Capture the cell that displays the provided text and extract its (x, y) central coordinate. 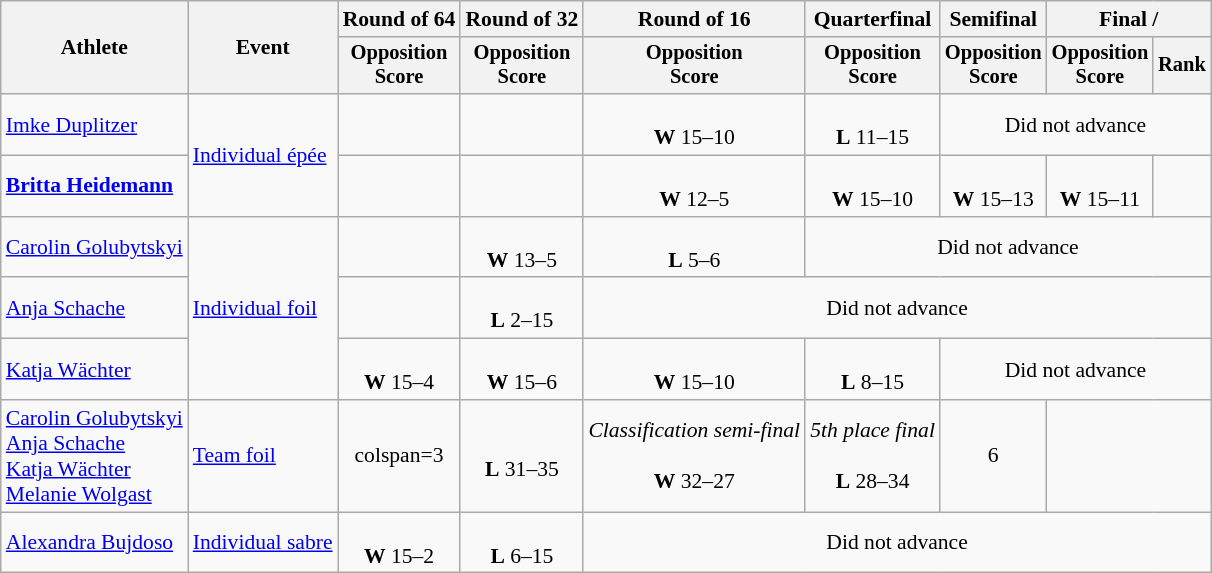
W 15–6 (522, 370)
L 31–35 (522, 456)
Athlete (94, 48)
W 12–5 (694, 186)
Quarterfinal (872, 19)
Final / (1129, 19)
L 6–15 (522, 542)
Britta Heidemann (94, 186)
L 5–6 (694, 248)
W 13–5 (522, 248)
Anja Schache (94, 308)
Round of 16 (694, 19)
Individual foil (263, 308)
Imke Duplitzer (94, 124)
W 15–2 (400, 542)
6 (994, 456)
W 15–13 (994, 186)
Katja Wächter (94, 370)
Event (263, 48)
Rank (1182, 66)
colspan=3 (400, 456)
Carolin GolubytskyiAnja SchacheKatja WächterMelanie Wolgast (94, 456)
Classification semi-finalW 32–27 (694, 456)
Semifinal (994, 19)
Round of 32 (522, 19)
W 15–4 (400, 370)
Team foil (263, 456)
L 11–15 (872, 124)
Individual épée (263, 155)
L 8–15 (872, 370)
Round of 64 (400, 19)
Alexandra Bujdoso (94, 542)
W 15–11 (1100, 186)
5th place finalL 28–34 (872, 456)
Carolin Golubytskyi (94, 248)
L 2–15 (522, 308)
Individual sabre (263, 542)
